Identify which cell holds the provided text, then report its [x, y] central coordinate. 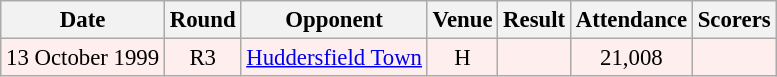
R3 [202, 58]
13 October 1999 [83, 58]
Venue [462, 20]
Scorers [734, 20]
21,008 [631, 58]
Round [202, 20]
Attendance [631, 20]
Opponent [334, 20]
Huddersfield Town [334, 58]
H [462, 58]
Result [534, 20]
Date [83, 20]
